Identify which cell holds the provided text, then report its [X, Y] central coordinate. 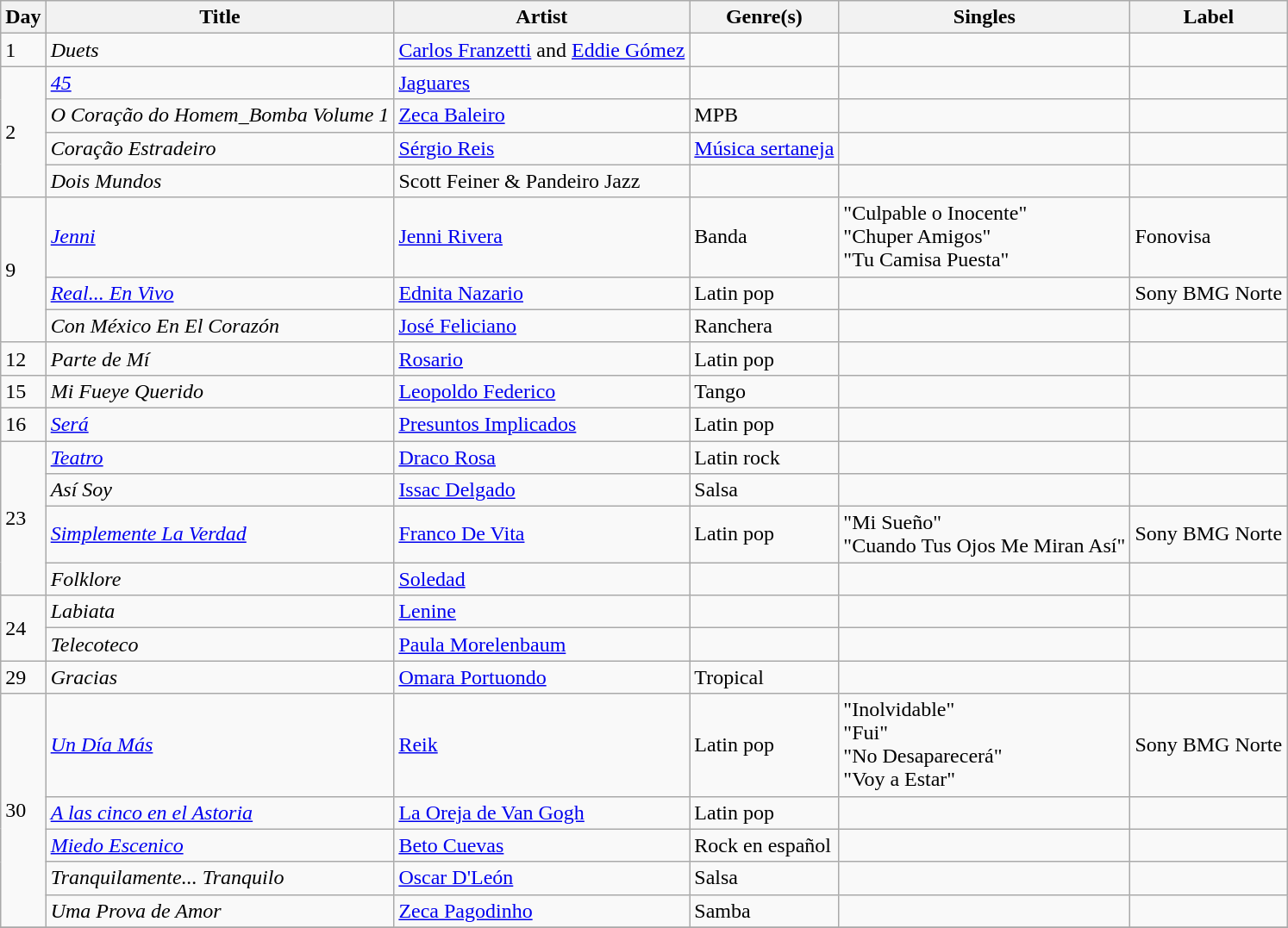
Tango [764, 391]
Rock en español [764, 845]
MPB [764, 115]
Day [23, 17]
Jaguares [541, 83]
Rosario [541, 358]
Genre(s) [764, 17]
Parte de Mí [220, 358]
Duets [220, 50]
Lenine [541, 612]
Beto Cuevas [541, 845]
Paula Morelenbaum [541, 645]
Omara Portuondo [541, 677]
Labiata [220, 612]
16 [23, 424]
Jenni Rivera [541, 237]
Así Soy [220, 490]
Sérgio Reis [541, 148]
Reik [541, 744]
"Mi Sueño""Cuando Tus Ojos Me Miran Así" [985, 534]
Latin rock [764, 458]
Label [1209, 17]
Jenni [220, 237]
"Inolvidable""Fui""No Desaparecerá""Voy a Estar" [985, 744]
Ednita Nazario [541, 293]
"Culpable o Inocente""Chuper Amigos""Tu Camisa Puesta" [985, 237]
Ranchera [764, 326]
24 [23, 628]
Con México En El Corazón [220, 326]
Leopoldo Federico [541, 391]
30 [23, 810]
23 [23, 519]
Tranquilamente... Tranquilo [220, 878]
Dois Mundos [220, 181]
Zeca Pagodinho [541, 911]
Artist [541, 17]
Samba [764, 911]
Carlos Franzetti and Eddie Gómez [541, 50]
Real... En Vivo [220, 293]
9 [23, 270]
La Oreja de Van Gogh [541, 813]
Singles [985, 17]
Presuntos Implicados [541, 424]
2 [23, 132]
Música sertaneja [764, 148]
Folklore [220, 579]
1 [23, 50]
12 [23, 358]
Tropical [764, 677]
Zeca Baleiro [541, 115]
Title [220, 17]
15 [23, 391]
Simplemente La Verdad [220, 534]
29 [23, 677]
Será [220, 424]
O Coração do Homem_Bomba Volume 1 [220, 115]
Soledad [541, 579]
Banda [764, 237]
Oscar D'León [541, 878]
Gracias [220, 677]
José Feliciano [541, 326]
A las cinco en el Astoria [220, 813]
Issac Delgado [541, 490]
Teatro [220, 458]
Mi Fueye Querido [220, 391]
45 [220, 83]
Fonovisa [1209, 237]
Coração Estradeiro [220, 148]
Franco De Vita [541, 534]
Scott Feiner & Pandeiro Jazz [541, 181]
Un Día Más [220, 744]
Telecoteco [220, 645]
Draco Rosa [541, 458]
Uma Prova de Amor [220, 911]
Miedo Escenico [220, 845]
